Determine the [X, Y] coordinate at the center of the cell enclosing the given text.  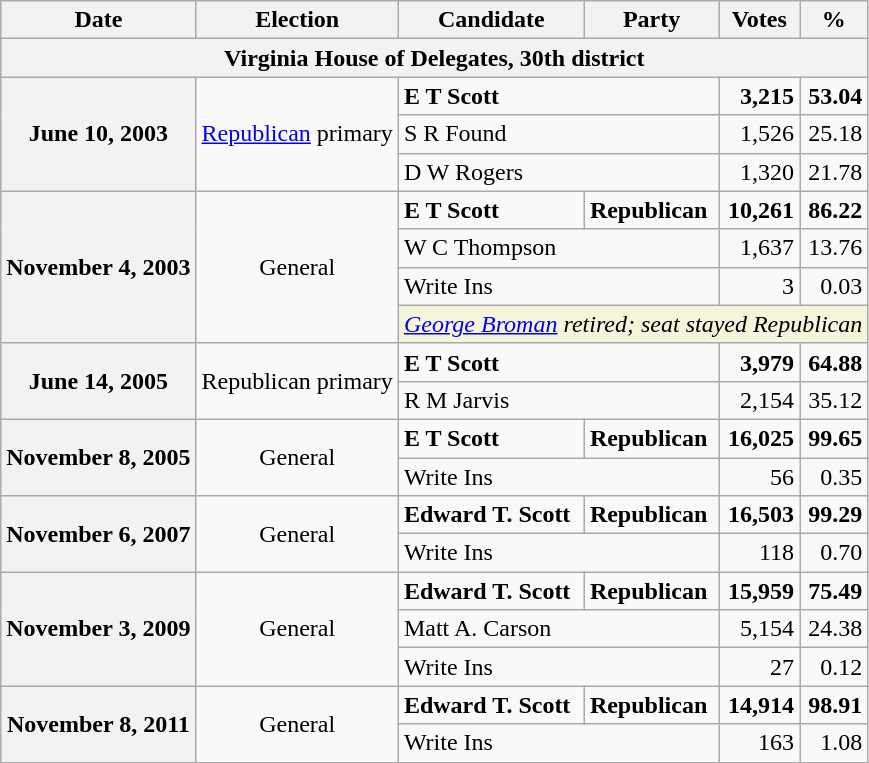
118 [760, 553]
0.35 [834, 477]
% [834, 20]
163 [760, 743]
2,154 [760, 400]
0.70 [834, 553]
27 [760, 667]
13.76 [834, 248]
Party [652, 20]
56 [760, 477]
November 8, 2005 [98, 457]
16,503 [760, 515]
10,261 [760, 210]
June 10, 2003 [98, 134]
53.04 [834, 96]
15,959 [760, 591]
November 3, 2009 [98, 629]
0.03 [834, 286]
D W Rogers [558, 172]
Candidate [491, 20]
35.12 [834, 400]
S R Found [558, 134]
98.91 [834, 705]
June 14, 2005 [98, 381]
Matt A. Carson [558, 629]
5,154 [760, 629]
1,637 [760, 248]
November 6, 2007 [98, 534]
3,979 [760, 362]
3 [760, 286]
R M Jarvis [558, 400]
21.78 [834, 172]
3,215 [760, 96]
November 4, 2003 [98, 267]
1.08 [834, 743]
November 8, 2011 [98, 724]
64.88 [834, 362]
W C Thompson [558, 248]
George Broman retired; seat stayed Republican [632, 324]
0.12 [834, 667]
99.65 [834, 438]
1,320 [760, 172]
1,526 [760, 134]
86.22 [834, 210]
16,025 [760, 438]
Date [98, 20]
24.38 [834, 629]
25.18 [834, 134]
Votes [760, 20]
Virginia House of Delegates, 30th district [434, 58]
75.49 [834, 591]
14,914 [760, 705]
99.29 [834, 515]
Election [297, 20]
